Provide the [X, Y] coordinate of the cell's center where the given text is located.  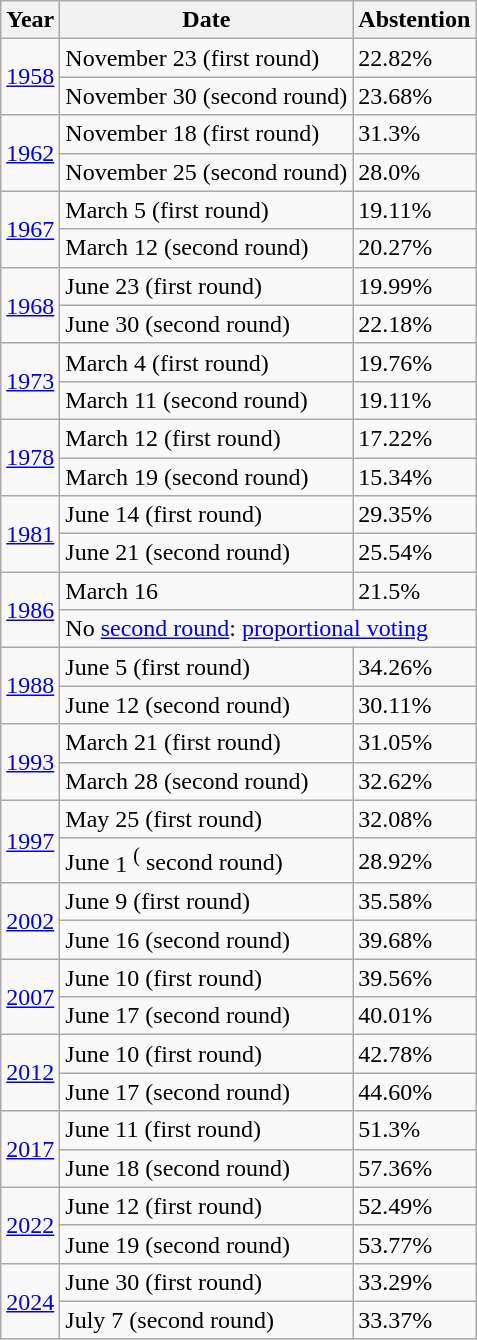
June 11 (first round) [206, 1130]
June 12 (second round) [206, 705]
42.78% [414, 1054]
1988 [30, 686]
June 30 (second round) [206, 324]
1967 [30, 229]
19.99% [414, 286]
November 18 (first round) [206, 134]
November 30 (second round) [206, 96]
32.08% [414, 819]
52.49% [414, 1206]
1997 [30, 842]
44.60% [414, 1092]
29.35% [414, 515]
19.76% [414, 362]
March 19 (second round) [206, 477]
March 12 (second round) [206, 248]
June 16 (second round) [206, 940]
November 25 (second round) [206, 172]
March 28 (second round) [206, 781]
May 25 (first round) [206, 819]
22.18% [414, 324]
23.68% [414, 96]
53.77% [414, 1244]
1981 [30, 534]
1968 [30, 305]
1986 [30, 610]
30.11% [414, 705]
2007 [30, 997]
March 21 (first round) [206, 743]
33.29% [414, 1282]
1962 [30, 153]
Year [30, 20]
June 12 (first round) [206, 1206]
July 7 (second round) [206, 1320]
57.36% [414, 1168]
June 14 (first round) [206, 515]
39.68% [414, 940]
1993 [30, 762]
1958 [30, 77]
17.22% [414, 438]
31.05% [414, 743]
2012 [30, 1073]
November 23 (first round) [206, 58]
March 16 [206, 591]
34.26% [414, 667]
June 1 ( second round) [206, 860]
2017 [30, 1149]
22.82% [414, 58]
40.01% [414, 1016]
June 5 (first round) [206, 667]
March 5 (first round) [206, 210]
1978 [30, 457]
June 19 (second round) [206, 1244]
June 21 (second round) [206, 553]
32.62% [414, 781]
March 11 (second round) [206, 400]
28.92% [414, 860]
March 4 (first round) [206, 362]
2024 [30, 1301]
20.27% [414, 248]
21.5% [414, 591]
Abstention [414, 20]
2022 [30, 1225]
35.58% [414, 902]
June 30 (first round) [206, 1282]
2002 [30, 921]
33.37% [414, 1320]
June 18 (second round) [206, 1168]
1973 [30, 381]
25.54% [414, 553]
28.0% [414, 172]
March 12 (first round) [206, 438]
June 23 (first round) [206, 286]
31.3% [414, 134]
Date [206, 20]
June 9 (first round) [206, 902]
51.3% [414, 1130]
39.56% [414, 978]
No second round: proportional voting [268, 629]
15.34% [414, 477]
